Locate the cell with the specified text and output its (x, y) center coordinate. 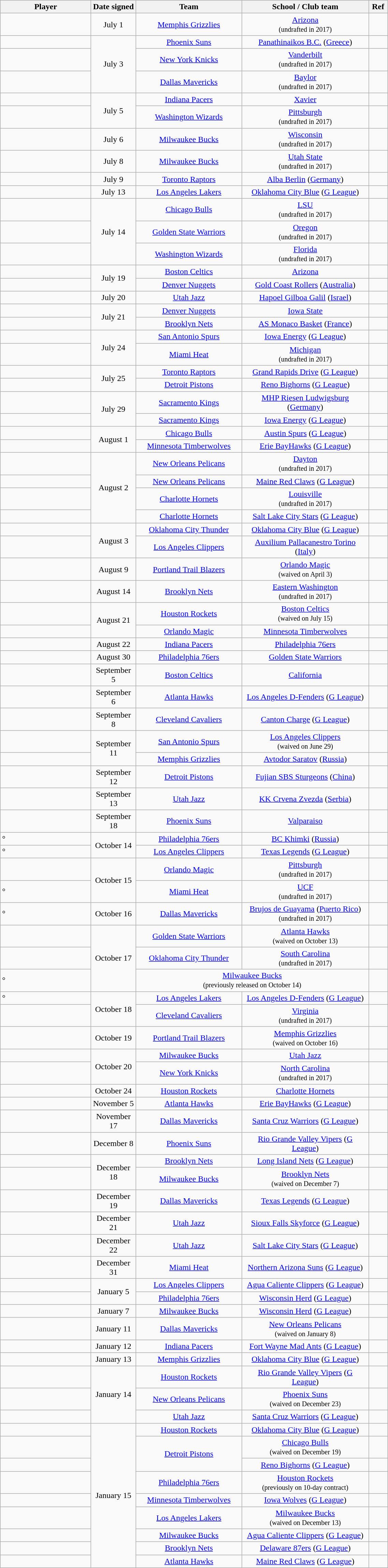
December 8 (113, 1144)
Chicago Bulls(waived on December 19) (305, 1447)
Canton Charge (G League) (305, 719)
Northern Arizona Suns (G League) (305, 1267)
July 29 (113, 409)
August 9 (113, 569)
Dayton(undrafted in 2017) (305, 464)
LSU(undrafted in 2017) (305, 210)
July 25 (113, 378)
North Carolina(undrafted in 2017) (305, 1073)
Date signed (113, 7)
January 15 (113, 1496)
September 5 (113, 675)
Los Angeles Clippers(waived on June 29) (305, 741)
Fort Wayne Mad Ants (G League) (305, 1346)
Arizona (305, 272)
UCF(undrafted in 2017) (305, 892)
Brooklyn Nets(waived on December 7) (305, 1178)
July 20 (113, 298)
Arizona(undrafted in 2017) (305, 25)
January 14 (113, 1394)
July 13 (113, 192)
August 2 (113, 488)
Xavier (305, 99)
July 1 (113, 25)
Grand Rapids Drive (G League) (305, 372)
September 12 (113, 776)
July 24 (113, 348)
MHP Riesen Ludwigsburg (Germany) (305, 402)
Eastern Washington(undrafted in 2017) (305, 591)
Florida(undrafted in 2017) (305, 254)
Orlando Magic(waived on April 3) (305, 569)
August 3 (113, 541)
August 14 (113, 591)
January 5 (113, 1291)
December 22 (113, 1245)
Player (46, 7)
Long Island Nets (G League) (305, 1161)
Panathinaikos B.C. (Greece) (305, 42)
July 6 (113, 139)
November 5 (113, 1104)
July 5 (113, 111)
Boston Celtics(waived on July 15) (305, 614)
September 18 (113, 821)
Utah State(undrafted in 2017) (305, 161)
Michigan(undrafted in 2017) (305, 354)
Houston Rockets(previously on 10-day contract) (305, 1482)
Sioux Falls Skyforce (G League) (305, 1223)
July 21 (113, 317)
July 19 (113, 278)
Louisville(undrafted in 2017) (305, 499)
October 17 (113, 958)
Iowa Wolves (G League) (305, 1500)
AS Monaco Basket (France) (305, 324)
Auxilium Pallacanestro Torino (Italy) (305, 547)
Phoenix Suns(waived on December 23) (305, 1399)
Austin Spurs (G League) (305, 433)
January 7 (113, 1311)
December 21 (113, 1223)
July 14 (113, 231)
Alba Berlin (Germany) (305, 179)
August 1 (113, 439)
Oregon(undrafted in 2017) (305, 231)
Valparaiso (305, 821)
South Carolina(undrafted in 2017) (305, 958)
Ref (378, 7)
October 20 (113, 1066)
Milwaukee Bucks(previously released on October 14) (252, 980)
Iowa State (305, 311)
January 11 (113, 1329)
October 18 (113, 1009)
Wisconsin(undrafted in 2017) (305, 139)
November 17 (113, 1121)
New Orleans Pelicans(waived on January 8) (305, 1329)
Atlanta Hawks(waived on October 13) (305, 936)
July 3 (113, 64)
September 11 (113, 748)
October 19 (113, 1038)
Milwaukee Bucks(waived on December 13) (305, 1518)
Memphis Grizzlies(waived on October 16) (305, 1038)
Team (189, 7)
October 16 (113, 914)
July 8 (113, 161)
Vanderbilt(undrafted in 2017) (305, 59)
Gold Coast Rollers (Australia) (305, 285)
September 6 (113, 697)
October 14 (113, 845)
January 13 (113, 1359)
Fujian SBS Sturgeons (China) (305, 776)
BC Khimki (Russia) (305, 839)
Baylor(undrafted in 2017) (305, 82)
September 13 (113, 799)
July 9 (113, 179)
August 30 (113, 657)
KK Crvena Zvezda (Serbia) (305, 799)
Virginia(undrafted in 2017) (305, 1015)
Brujos de Guayama (Puerto Rico)(undrafted in 2017) (305, 914)
Delaware 87ers (G League) (305, 1548)
Avtodor Saratov (Russia) (305, 759)
December 19 (113, 1201)
January 12 (113, 1346)
December 18 (113, 1172)
California (305, 675)
August 21 (113, 620)
August 22 (113, 644)
October 15 (113, 880)
October 24 (113, 1091)
September 8 (113, 719)
School / Club team (305, 7)
December 31 (113, 1267)
Hapoel Gilboa Galil (Israel) (305, 298)
